Search for the cell housing the specified text and yield its [X, Y] center coordinate. 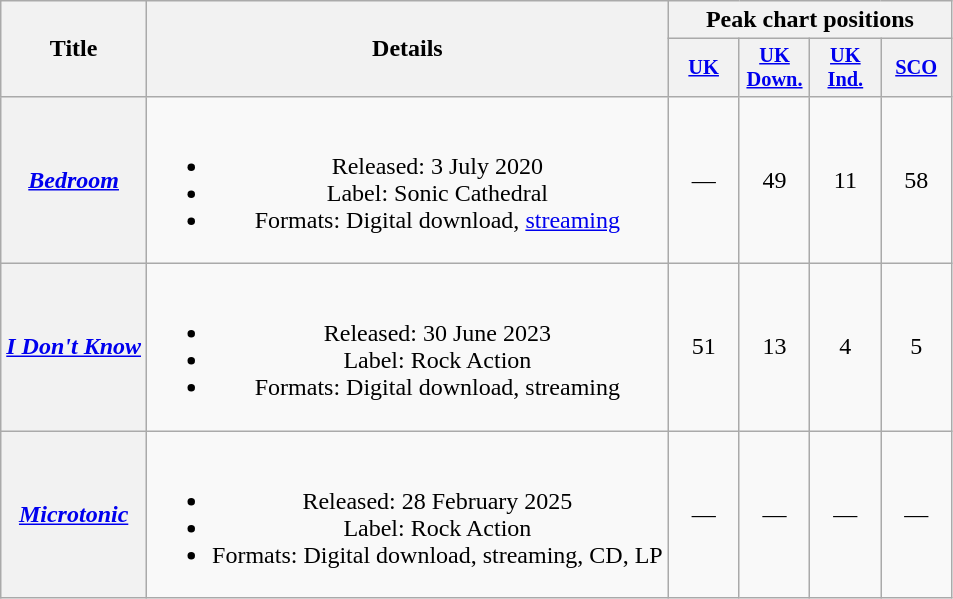
Peak chart positions [810, 20]
13 [774, 348]
Bedroom [74, 180]
Details [408, 49]
51 [704, 348]
58 [916, 180]
49 [774, 180]
Microtonic [74, 514]
SCO [916, 68]
I Don't Know [74, 348]
UKInd. [846, 68]
4 [846, 348]
UK [704, 68]
Released: 30 June 2023Label: Rock ActionFormats: Digital download, streaming [408, 348]
UKDown. [774, 68]
Released: 28 February 2025Label: Rock ActionFormats: Digital download, streaming, CD, LP [408, 514]
5 [916, 348]
Released: 3 July 2020Label: Sonic CathedralFormats: Digital download, streaming [408, 180]
11 [846, 180]
Title [74, 49]
